Return [x, y] of the center of cell containing provided text 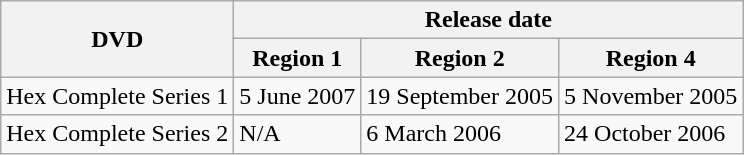
DVD [118, 39]
5 June 2007 [298, 96]
Hex Complete Series 1 [118, 96]
Region 4 [651, 58]
Region 1 [298, 58]
24 October 2006 [651, 134]
5 November 2005 [651, 96]
Region 2 [460, 58]
Hex Complete Series 2 [118, 134]
19 September 2005 [460, 96]
N/A [298, 134]
Release date [488, 20]
6 March 2006 [460, 134]
